Capture the cell that displays the provided text and extract its [X, Y] central coordinate. 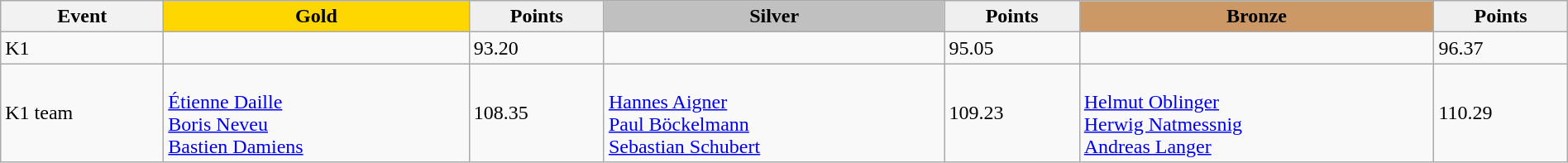
K1 [83, 48]
Hannes AignerPaul BöckelmannSebastian Schubert [774, 113]
109.23 [1012, 113]
93.20 [536, 48]
Gold [316, 17]
Silver [774, 17]
95.05 [1012, 48]
108.35 [536, 113]
K1 team [83, 113]
96.37 [1500, 48]
Event [83, 17]
Bronze [1257, 17]
Étienne DailleBoris NeveuBastien Damiens [316, 113]
110.29 [1500, 113]
Helmut OblingerHerwig NatmessnigAndreas Langer [1257, 113]
